Locate the cell with the specified text and output its (X, Y) center coordinate. 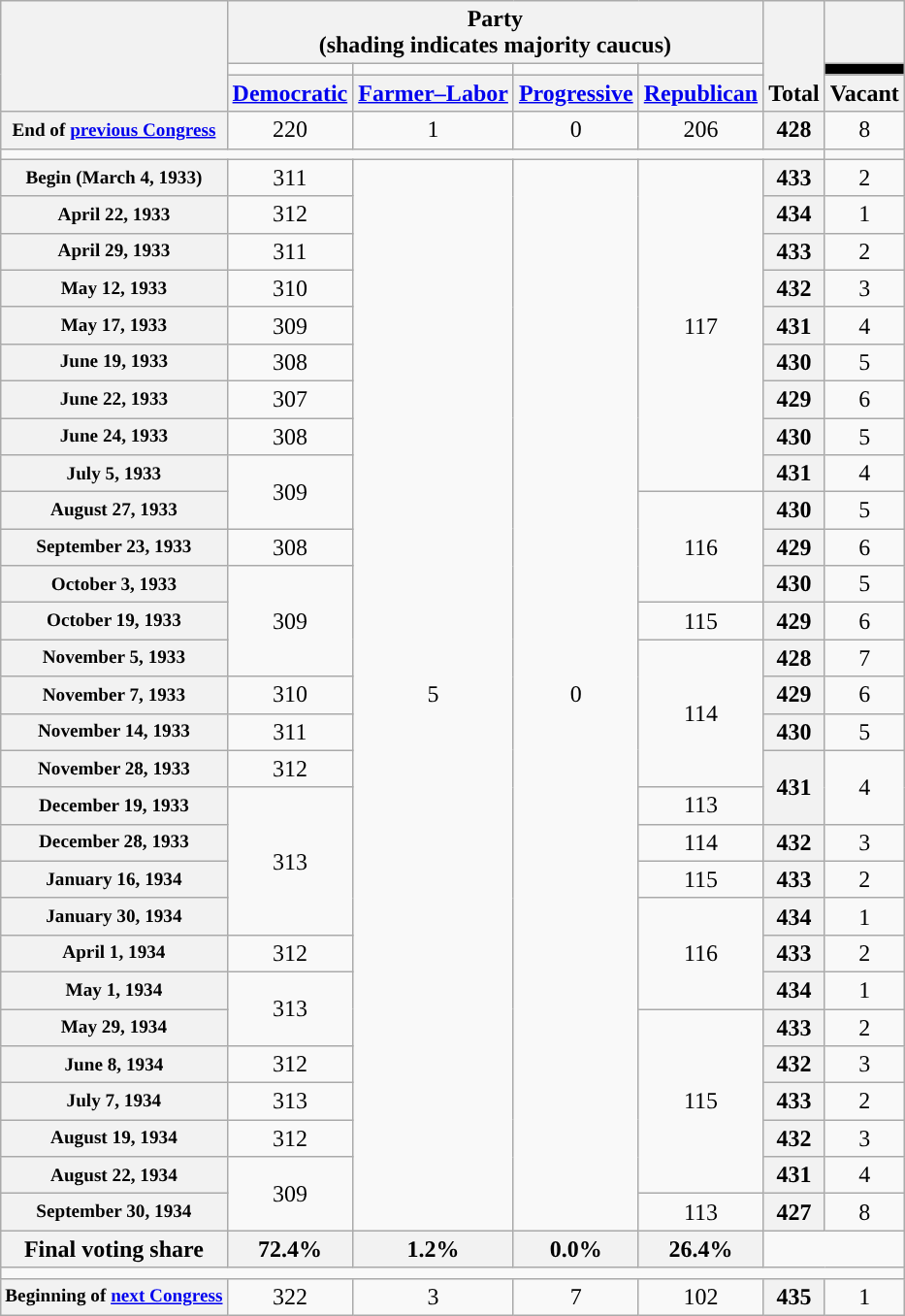
Democratic (290, 93)
November 14, 1933 (114, 732)
102 (700, 1297)
Beginning of next Congress (114, 1297)
August 22, 1934 (114, 1175)
December 28, 1933 (114, 842)
June 22, 1933 (114, 399)
Final voting share (114, 1249)
307 (290, 399)
January 16, 1934 (114, 879)
435 (794, 1297)
322 (290, 1297)
September 30, 1934 (114, 1212)
July 7, 1934 (114, 1102)
1.2% (434, 1249)
220 (290, 130)
June 24, 1933 (114, 436)
April 29, 1933 (114, 251)
206 (700, 130)
December 19, 1933 (114, 806)
End of previous Congress (114, 130)
117 (700, 326)
Vacant (864, 93)
November 28, 1933 (114, 769)
April 1, 1934 (114, 953)
May 17, 1933 (114, 325)
Begin (March 4, 1933) (114, 178)
May 29, 1934 (114, 1028)
Farmer–Labor (434, 93)
Progressive (576, 93)
April 22, 1933 (114, 214)
427 (794, 1212)
72.4% (290, 1249)
October 3, 1933 (114, 584)
October 19, 1933 (114, 621)
Total (794, 56)
0.0% (576, 1249)
September 23, 1933 (114, 547)
January 30, 1934 (114, 916)
Party(shading indicates majority caucus) (495, 33)
July 5, 1933 (114, 474)
November 7, 1933 (114, 695)
Republican (700, 93)
May 1, 1934 (114, 990)
June 8, 1934 (114, 1065)
August 27, 1933 (114, 510)
November 5, 1933 (114, 658)
August 19, 1934 (114, 1138)
26.4% (700, 1249)
May 12, 1933 (114, 288)
June 19, 1933 (114, 362)
